Scan for the cell matching the given text and deliver its [x, y] coordinate at center. 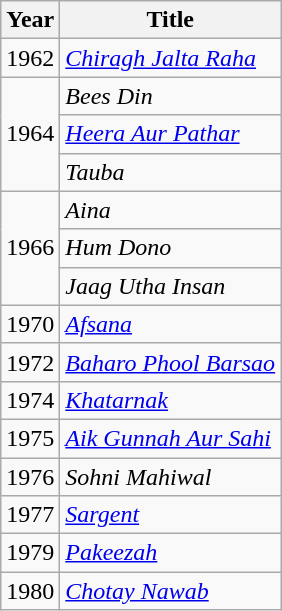
1975 [30, 438]
1964 [30, 134]
Year [30, 20]
1962 [30, 58]
Baharo Phool Barsao [170, 362]
Chotay Nawab [170, 591]
Sargent [170, 515]
1974 [30, 400]
Sohni Mahiwal [170, 477]
1976 [30, 477]
1972 [30, 362]
1966 [30, 248]
Hum Dono [170, 248]
Khatarnak [170, 400]
1980 [30, 591]
Aik Gunnah Aur Sahi [170, 438]
Bees Din [170, 96]
Chiragh Jalta Raha [170, 58]
Title [170, 20]
1970 [30, 324]
1977 [30, 515]
Jaag Utha Insan [170, 286]
1979 [30, 553]
Aina [170, 210]
Heera Aur Pathar [170, 134]
Afsana [170, 324]
Pakeezah [170, 553]
Tauba [170, 172]
